Determine the [X, Y] coordinate at the center of the cell enclosing the given text.  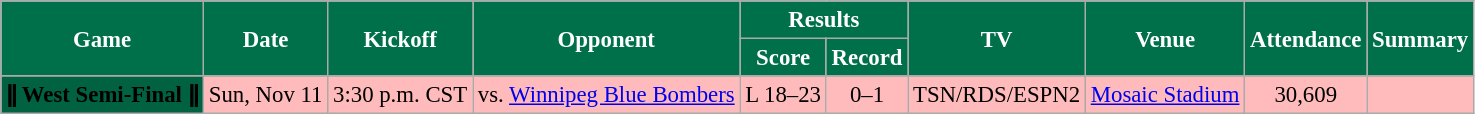
Results [824, 20]
Opponent [606, 38]
Game [102, 38]
30,609 [1306, 95]
3:30 p.m. CST [400, 95]
Kickoff [400, 38]
Summary [1420, 38]
L 18–23 [783, 95]
Date [265, 38]
TV [997, 38]
vs. Winnipeg Blue Bombers [606, 95]
TSN/RDS/ESPN2 [997, 95]
Attendance [1306, 38]
Score [783, 58]
0–1 [866, 95]
Record [866, 58]
Venue [1164, 38]
ǁ West Semi-Final ǁ [102, 95]
Sun, Nov 11 [265, 95]
Mosaic Stadium [1164, 95]
